Determine the [X, Y] coordinate at the center of the cell enclosing the given text.  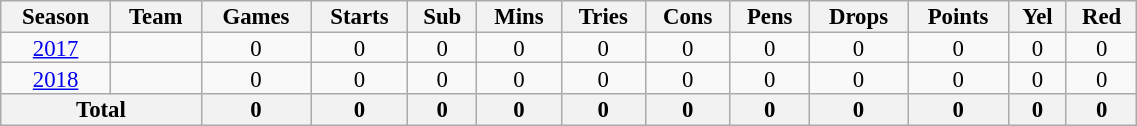
Total [101, 110]
Tries [603, 16]
2018 [56, 78]
Sub [442, 16]
2017 [56, 48]
Red [1101, 16]
Points [958, 16]
Mins [520, 16]
Games [256, 16]
Pens [770, 16]
Team [156, 16]
Starts [360, 16]
Yel [1037, 16]
Cons [688, 16]
Drops [858, 16]
Season [56, 16]
